Search for the cell housing the specified text and yield its (x, y) center coordinate. 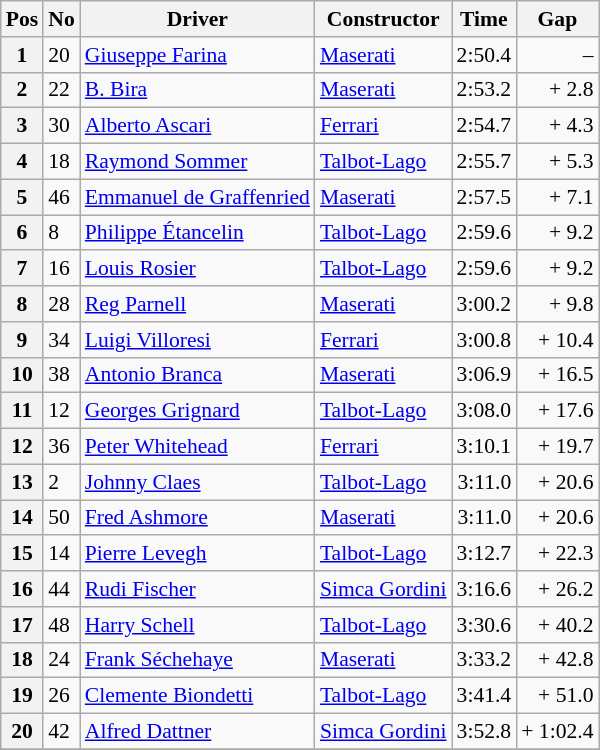
+ 2.8 (557, 90)
Frank Séchehaye (198, 660)
+ 5.3 (557, 162)
2:57.5 (484, 197)
Johnny Claes (198, 482)
13 (22, 482)
Pos (22, 19)
+ 17.6 (557, 411)
5 (22, 197)
3:52.8 (484, 732)
Raymond Sommer (198, 162)
17 (22, 625)
26 (62, 696)
36 (62, 447)
10 (22, 375)
– (557, 55)
Alfred Dattner (198, 732)
+ 42.8 (557, 660)
Reg Parnell (198, 304)
Harry Schell (198, 625)
+ 40.2 (557, 625)
19 (22, 696)
6 (22, 233)
+ 16.5 (557, 375)
+ 7.1 (557, 197)
3:16.6 (484, 589)
48 (62, 625)
2:53.2 (484, 90)
3:10.1 (484, 447)
9 (22, 340)
22 (62, 90)
Antonio Branca (198, 375)
3:12.7 (484, 554)
44 (62, 589)
Luigi Villoresi (198, 340)
Pierre Levegh (198, 554)
34 (62, 340)
+ 19.7 (557, 447)
+ 9.8 (557, 304)
24 (62, 660)
B. Bira (198, 90)
+ 4.3 (557, 126)
7 (22, 269)
3:41.4 (484, 696)
+ 51.0 (557, 696)
+ 10.4 (557, 340)
3 (22, 126)
50 (62, 518)
Louis Rosier (198, 269)
1 (22, 55)
Time (484, 19)
Philippe Étancelin (198, 233)
28 (62, 304)
3:33.2 (484, 660)
Alberto Ascari (198, 126)
2:54.7 (484, 126)
+ 1:02.4 (557, 732)
Driver (198, 19)
11 (22, 411)
Rudi Fischer (198, 589)
+ 26.2 (557, 589)
15 (22, 554)
Clemente Biondetti (198, 696)
30 (62, 126)
2:50.4 (484, 55)
2:55.7 (484, 162)
No (62, 19)
3:00.2 (484, 304)
Constructor (384, 19)
Georges Grignard (198, 411)
Peter Whitehead (198, 447)
38 (62, 375)
Fred Ashmore (198, 518)
3:06.9 (484, 375)
42 (62, 732)
3:30.6 (484, 625)
3:08.0 (484, 411)
4 (22, 162)
Giuseppe Farina (198, 55)
46 (62, 197)
Gap (557, 19)
Emmanuel de Graffenried (198, 197)
3:00.8 (484, 340)
+ 22.3 (557, 554)
